Pinpoint the cell where the given text exists, returning its (X, Y) midpoint coordinate. 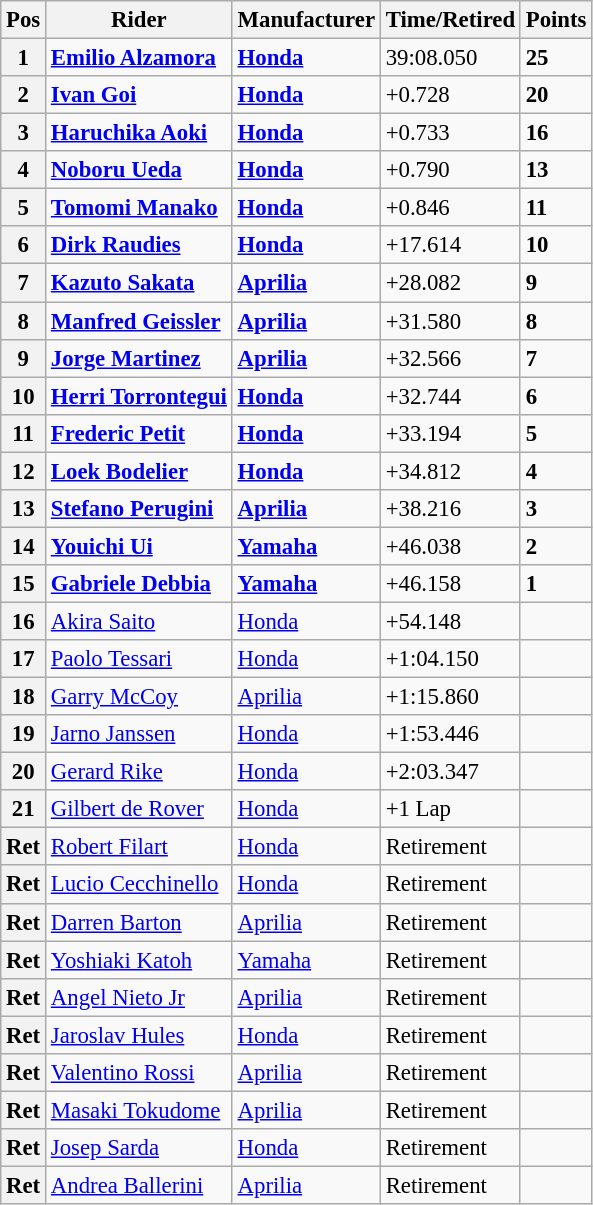
Gabriele Debbia (140, 584)
+2:03.347 (450, 772)
+33.194 (450, 433)
+0.728 (450, 95)
Ivan Goi (140, 95)
+0.846 (450, 208)
Jorge Martinez (140, 358)
+1:15.860 (450, 697)
Andrea Ballerini (140, 1185)
Paolo Tessari (140, 659)
+1:04.150 (450, 659)
17 (24, 659)
Tomomi Manako (140, 208)
+28.082 (450, 283)
+0.790 (450, 170)
+1:53.446 (450, 734)
+38.216 (450, 509)
+34.812 (450, 471)
+32.744 (450, 396)
Rider (140, 20)
+1 Lap (450, 809)
+46.038 (450, 546)
Manufacturer (306, 20)
Points (556, 20)
+31.580 (450, 321)
Gilbert de Rover (140, 809)
Akira Saito (140, 621)
18 (24, 697)
Frederic Petit (140, 433)
Emilio Alzamora (140, 58)
+46.158 (450, 584)
+54.148 (450, 621)
Lucio Cecchinello (140, 885)
Stefano Perugini (140, 509)
+0.733 (450, 133)
21 (24, 809)
19 (24, 734)
Pos (24, 20)
Jaroslav Hules (140, 1035)
25 (556, 58)
+17.614 (450, 245)
Loek Bodelier (140, 471)
Masaki Tokudome (140, 1110)
Time/Retired (450, 20)
Darren Barton (140, 922)
Youichi Ui (140, 546)
+32.566 (450, 358)
Kazuto Sakata (140, 283)
Dirk Raudies (140, 245)
39:08.050 (450, 58)
Josep Sarda (140, 1148)
12 (24, 471)
14 (24, 546)
Angel Nieto Jr (140, 997)
15 (24, 584)
Valentino Rossi (140, 1073)
Garry McCoy (140, 697)
Robert Filart (140, 847)
Herri Torrontegui (140, 396)
Jarno Janssen (140, 734)
Noboru Ueda (140, 170)
Gerard Rike (140, 772)
Manfred Geissler (140, 321)
Haruchika Aoki (140, 133)
Yoshiaki Katoh (140, 960)
